Return the (X, Y) coordinate for the center point of the cell that contains the specified text.  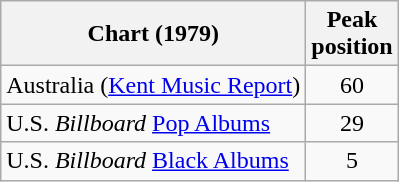
Peakposition (352, 34)
29 (352, 123)
Chart (1979) (154, 34)
U.S. Billboard Black Albums (154, 161)
60 (352, 85)
U.S. Billboard Pop Albums (154, 123)
5 (352, 161)
Australia (Kent Music Report) (154, 85)
